Find where the given text appears and provide that cell's center as [x, y] coordinate. 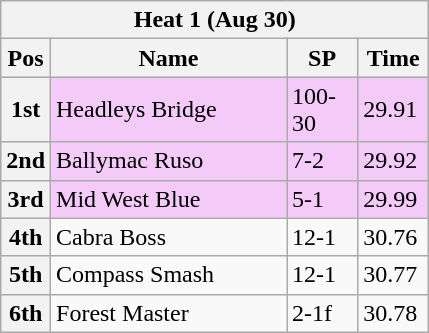
SP [322, 58]
Pos [26, 58]
3rd [26, 199]
2nd [26, 161]
100-30 [322, 110]
Forest Master [169, 313]
2-1f [322, 313]
6th [26, 313]
Mid West Blue [169, 199]
4th [26, 237]
30.77 [394, 275]
1st [26, 110]
29.92 [394, 161]
7-2 [322, 161]
Ballymac Ruso [169, 161]
Time [394, 58]
Compass Smash [169, 275]
Name [169, 58]
29.99 [394, 199]
5th [26, 275]
Cabra Boss [169, 237]
30.78 [394, 313]
30.76 [394, 237]
Heat 1 (Aug 30) [215, 20]
Headleys Bridge [169, 110]
29.91 [394, 110]
5-1 [322, 199]
